Provide the (X, Y) coordinate of the cell's center where the given text is located.  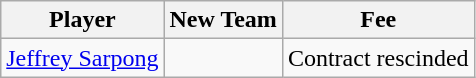
Fee (378, 20)
Contract rescinded (378, 58)
New Team (223, 20)
Jeffrey Sarpong (82, 58)
Player (82, 20)
